Capture the cell that displays the provided text and extract its (x, y) central coordinate. 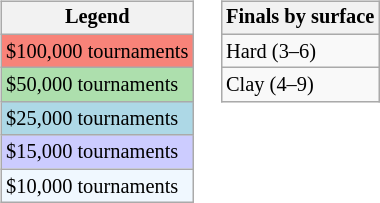
Legend (97, 18)
$15,000 tournaments (97, 152)
$100,000 tournaments (97, 51)
$10,000 tournaments (97, 186)
$50,000 tournaments (97, 85)
Finals by surface (300, 18)
$25,000 tournaments (97, 119)
Hard (3–6) (300, 51)
Clay (4–9) (300, 85)
